Scan for the cell matching the given text and deliver its [X, Y] coordinate at center. 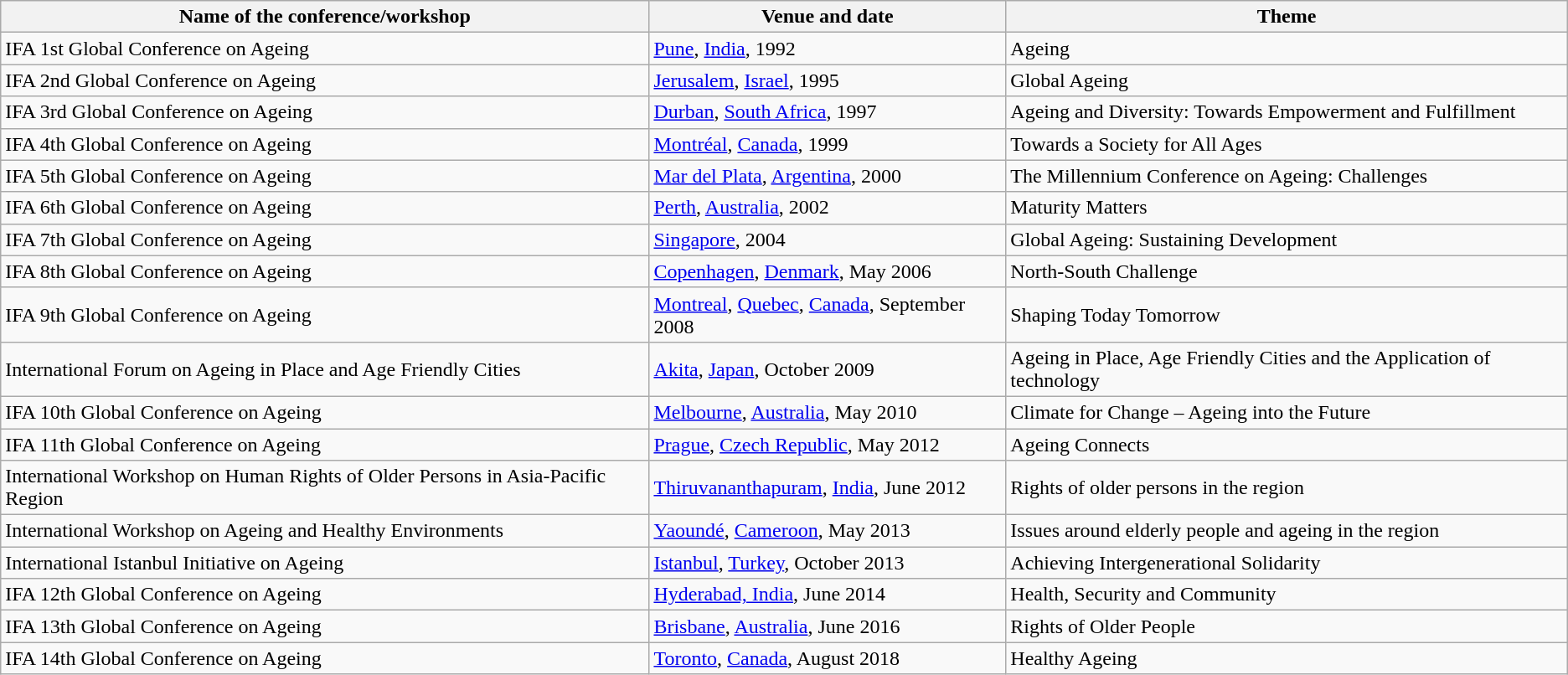
Durban, South Africa, 1997 [828, 112]
Venue and date [828, 17]
IFA 1st Global Conference on Ageing [325, 49]
IFA 9th Global Conference on Ageing [325, 315]
IFA 5th Global Conference on Ageing [325, 176]
IFA 7th Global Conference on Ageing [325, 240]
IFA 14th Global Conference on Ageing [325, 658]
IFA 11th Global Conference on Ageing [325, 445]
Istanbul, Turkey, October 2013 [828, 563]
Hyderabad, India, June 2014 [828, 595]
The Millennium Conference on Ageing: Challenges [1287, 176]
IFA 6th Global Conference on Ageing [325, 208]
Climate for Change – Ageing into the Future [1287, 412]
International Workshop on Human Rights of Older Persons in Asia-Pacific Region [325, 487]
International Forum on Ageing in Place and Age Friendly Cities [325, 368]
Theme [1287, 17]
Prague, Czech Republic, May 2012 [828, 445]
Perth, Australia, 2002 [828, 208]
Health, Security and Community [1287, 595]
Ageing in Place, Age Friendly Cities and the Application of technology [1287, 368]
Jerusalem, Israel, 1995 [828, 80]
Shaping Today Tomorrow [1287, 315]
Global Ageing: Sustaining Development [1287, 240]
IFA 4th Global Conference on Ageing [325, 144]
Towards a Society for All Ages [1287, 144]
Melbourne, Australia, May 2010 [828, 412]
Achieving Intergenerational Solidarity [1287, 563]
Singapore, 2004 [828, 240]
Rights of older persons in the region [1287, 487]
Toronto, Canada, August 2018 [828, 658]
Maturity Matters [1287, 208]
International Istanbul Initiative on Ageing [325, 563]
Thiruvananthapuram, India, June 2012 [828, 487]
Healthy Ageing [1287, 658]
Copenhagen, Denmark, May 2006 [828, 271]
Ageing [1287, 49]
Global Ageing [1287, 80]
Name of the conference/workshop [325, 17]
Akita, Japan, October 2009 [828, 368]
Montreal, Quebec, Canada, September 2008 [828, 315]
North-South Challenge [1287, 271]
IFA 10th Global Conference on Ageing [325, 412]
IFA 2nd Global Conference on Ageing [325, 80]
Montréal, Canada, 1999 [828, 144]
International Workshop on Ageing and Healthy Environments [325, 531]
IFA 8th Global Conference on Ageing [325, 271]
Issues around elderly people and ageing in the region [1287, 531]
Pune, India, 1992 [828, 49]
Rights of Older People [1287, 626]
Ageing and Diversity: Towards Empowerment and Fulfillment [1287, 112]
Mar del Plata, Argentina, 2000 [828, 176]
IFA 13th Global Conference on Ageing [325, 626]
Brisbane, Australia, June 2016 [828, 626]
Yaoundé, Cameroon, May 2013 [828, 531]
IFA 12th Global Conference on Ageing [325, 595]
Ageing Connects [1287, 445]
IFA 3rd Global Conference on Ageing [325, 112]
